Locate the cell with the specified text and output its [x, y] center coordinate. 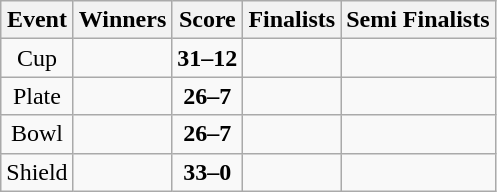
Score [208, 20]
Finalists [292, 20]
31–12 [208, 58]
Shield [37, 172]
Semi Finalists [418, 20]
Plate [37, 96]
33–0 [208, 172]
Bowl [37, 134]
Event [37, 20]
Winners [122, 20]
Cup [37, 58]
